Return (x, y) of the center of cell containing provided text 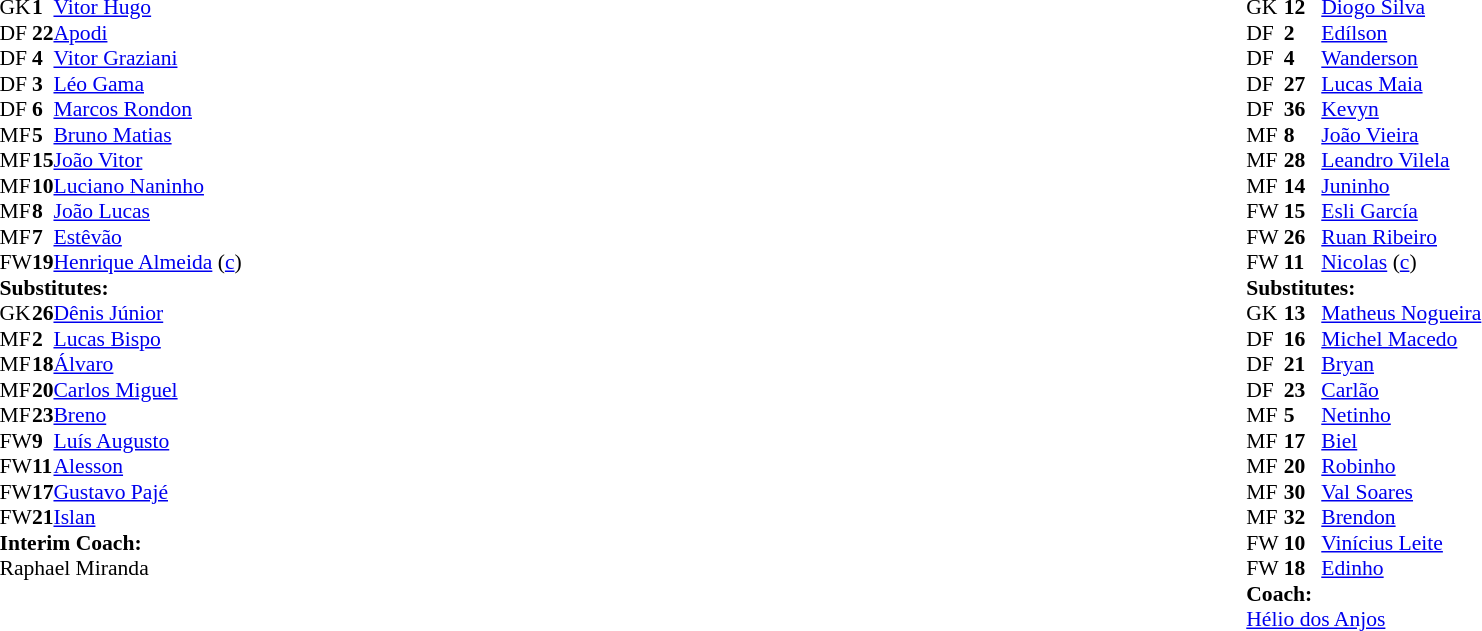
Lucas Maia (1401, 84)
36 (1303, 109)
João Vitor (147, 161)
Léo Gama (147, 84)
Apodi (147, 33)
Interim Coach: (121, 543)
Breno (147, 415)
Henrique Almeida (c) (147, 263)
Edílson (1401, 33)
Alesson (147, 467)
16 (1303, 339)
Brendon (1401, 517)
Biel (1401, 441)
Kevyn (1401, 109)
Dênis Júnior (147, 313)
Esli García (1401, 211)
Juninho (1401, 186)
9 (43, 441)
João Lucas (147, 211)
Vinícius Leite (1401, 543)
3 (43, 84)
Carlos Miguel (147, 390)
13 (1303, 313)
Matheus Nogueira (1401, 313)
Netinho (1401, 415)
14 (1303, 186)
Islan (147, 517)
22 (43, 33)
Carlão (1401, 390)
Coach: (1364, 594)
19 (43, 263)
Álvaro (147, 365)
Leandro Vilela (1401, 161)
6 (43, 109)
Michel Macedo (1401, 339)
Nicolas (c) (1401, 263)
32 (1303, 517)
Edinho (1401, 569)
Wanderson (1401, 59)
Robinho (1401, 467)
30 (1303, 492)
Raphael Miranda (121, 569)
Vitor Graziani (147, 59)
Ruan Ribeiro (1401, 237)
Luciano Naninho (147, 186)
Gustavo Pajé (147, 492)
28 (1303, 161)
Luís Augusto (147, 441)
Bryan (1401, 365)
Lucas Bispo (147, 339)
João Vieira (1401, 135)
7 (43, 237)
Marcos Rondon (147, 109)
27 (1303, 84)
Estêvão (147, 237)
Bruno Matias (147, 135)
Val Soares (1401, 492)
